Find where the given text appears and provide that cell's center as (x, y) coordinate. 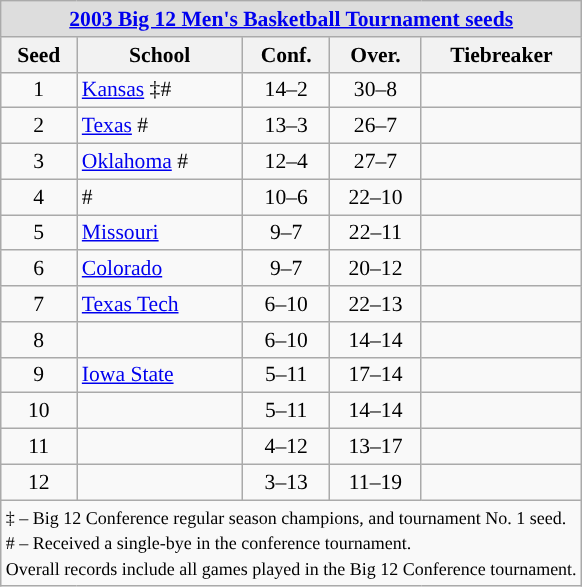
10 (39, 411)
# (160, 197)
1 (39, 90)
Conf. (286, 55)
Iowa State (160, 375)
13–17 (376, 447)
Kansas ‡# (160, 90)
26–7 (376, 126)
12 (39, 482)
27–7 (376, 162)
8 (39, 340)
22–10 (376, 197)
4–12 (286, 447)
13–3 (286, 126)
School (160, 55)
5 (39, 233)
14–2 (286, 90)
22–13 (376, 304)
Over. (376, 55)
30–8 (376, 90)
20–12 (376, 269)
4 (39, 197)
11 (39, 447)
Texas # (160, 126)
17–14 (376, 375)
Seed (39, 55)
3–13 (286, 482)
11–19 (376, 482)
Missouri (160, 233)
2 (39, 126)
Oklahoma # (160, 162)
7 (39, 304)
Texas Tech (160, 304)
9 (39, 375)
3 (39, 162)
6 (39, 269)
22–11 (376, 233)
Colorado (160, 269)
Tiebreaker (502, 55)
12–4 (286, 162)
10–6 (286, 197)
2003 Big 12 Men's Basketball Tournament seeds (292, 19)
